Provide the [x, y] coordinate of the cell's center where the given text is located.  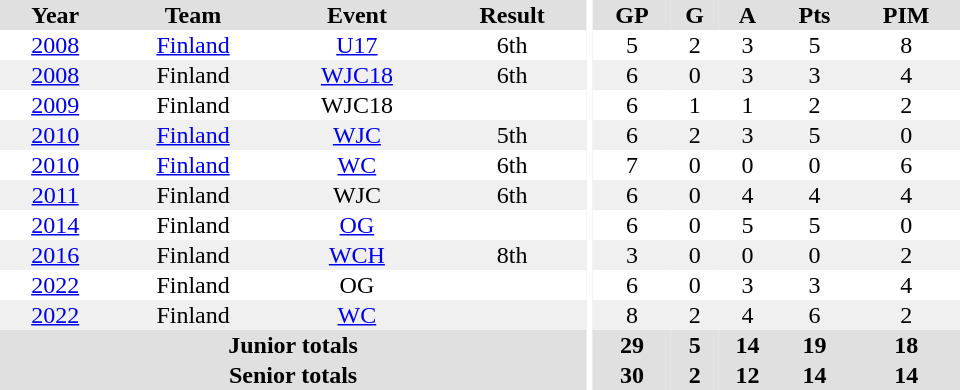
30 [632, 375]
Senior totals [293, 375]
GP [632, 15]
Junior totals [293, 345]
A [747, 15]
G [694, 15]
2011 [55, 195]
Year [55, 15]
2016 [55, 255]
Pts [815, 15]
12 [747, 375]
U17 [357, 45]
7 [632, 165]
2009 [55, 105]
2014 [55, 225]
PIM [906, 15]
5th [512, 135]
Event [357, 15]
8th [512, 255]
Team [192, 15]
Result [512, 15]
WCH [357, 255]
18 [906, 345]
19 [815, 345]
29 [632, 345]
